Pinpoint the cell where the given text exists, returning its (X, Y) midpoint coordinate. 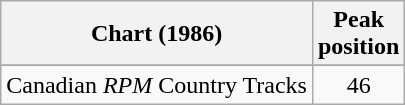
Chart (1986) (157, 34)
46 (358, 85)
Peakposition (358, 34)
Canadian RPM Country Tracks (157, 85)
